For the text-containing cell, return its midpoint in [x, y] coordinate format. 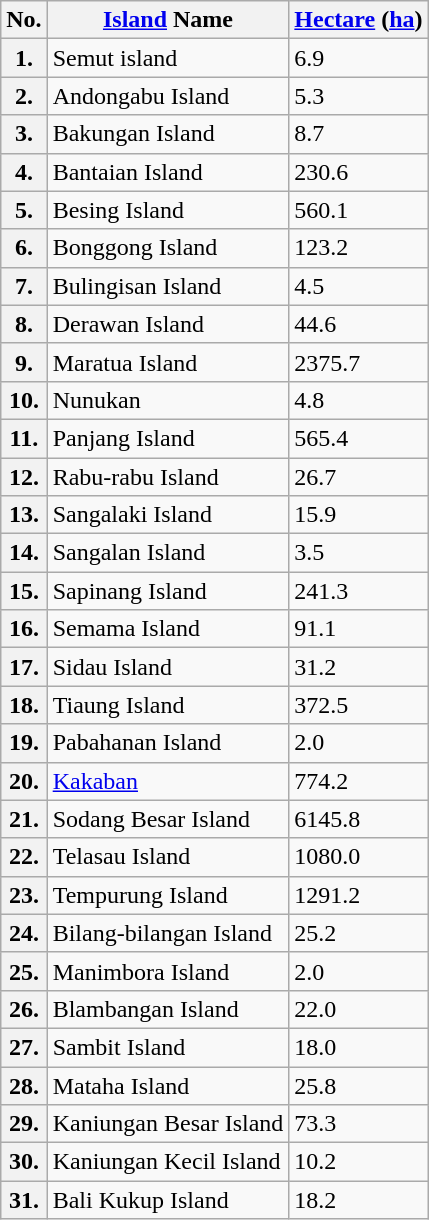
Sodang Besar Island [168, 819]
Sangalaki Island [168, 515]
25.8 [358, 1085]
31.2 [358, 667]
Kaniungan Besar Island [168, 1124]
No. [24, 20]
21. [24, 819]
Tempurung Island [168, 895]
Bantaian Island [168, 172]
13. [24, 515]
15.9 [358, 515]
22. [24, 857]
10. [24, 400]
19. [24, 743]
8.7 [358, 134]
25.2 [358, 933]
28. [24, 1085]
1291.2 [358, 895]
Sangalan Island [168, 553]
15. [24, 591]
241.3 [358, 591]
Island Name [168, 20]
565.4 [358, 438]
Tiaung Island [168, 705]
Maratua Island [168, 362]
3. [24, 134]
Hectare (ha) [358, 20]
26. [24, 1009]
6. [24, 248]
Blambangan Island [168, 1009]
11. [24, 438]
Derawan Island [168, 324]
230.6 [358, 172]
Manimbora Island [168, 971]
17. [24, 667]
26.7 [358, 477]
30. [24, 1162]
Andongabu Island [168, 96]
73.3 [358, 1124]
16. [24, 629]
Pabahanan Island [168, 743]
7. [24, 286]
10.2 [358, 1162]
9. [24, 362]
20. [24, 781]
3.5 [358, 553]
Telasau Island [168, 857]
6145.8 [358, 819]
24. [24, 933]
123.2 [358, 248]
6.9 [358, 58]
Bilang-bilangan Island [168, 933]
Panjang Island [168, 438]
372.5 [358, 705]
5.3 [358, 96]
8. [24, 324]
29. [24, 1124]
18.2 [358, 1200]
Rabu-rabu Island [168, 477]
Bulingisan Island [168, 286]
Nunukan [168, 400]
Bali Kukup Island [168, 1200]
Sambit Island [168, 1047]
22.0 [358, 1009]
18. [24, 705]
12. [24, 477]
Semut island [168, 58]
4.8 [358, 400]
23. [24, 895]
Sidau Island [168, 667]
2. [24, 96]
Kaniungan Kecil Island [168, 1162]
Mataha Island [168, 1085]
44.6 [358, 324]
91.1 [358, 629]
5. [24, 210]
Besing Island [168, 210]
31. [24, 1200]
1. [24, 58]
1080.0 [358, 857]
Bonggong Island [168, 248]
Sapinang Island [168, 591]
18.0 [358, 1047]
Kakaban [168, 781]
27. [24, 1047]
14. [24, 553]
4. [24, 172]
4.5 [358, 286]
25. [24, 971]
Semama Island [168, 629]
560.1 [358, 210]
Bakungan Island [168, 134]
2375.7 [358, 362]
774.2 [358, 781]
